For the text-containing cell, return its midpoint in (x, y) coordinate format. 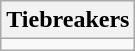
Tiebreakers (68, 20)
